Pinpoint the cell where the given text exists, returning its [x, y] midpoint coordinate. 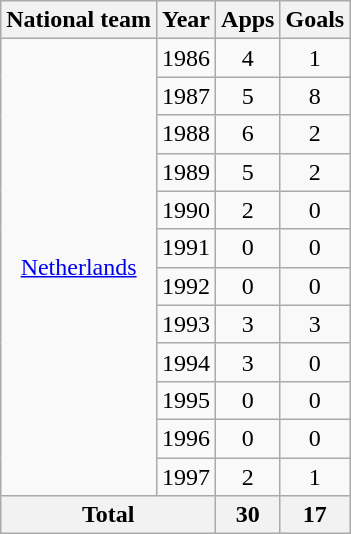
Total [108, 515]
1989 [186, 172]
Apps [248, 20]
4 [248, 58]
30 [248, 515]
1994 [186, 362]
Goals [315, 20]
1988 [186, 134]
1991 [186, 248]
17 [315, 515]
1986 [186, 58]
1996 [186, 438]
National team [79, 20]
1992 [186, 286]
1997 [186, 477]
1995 [186, 400]
1990 [186, 210]
Year [186, 20]
Netherlands [79, 268]
1993 [186, 324]
1987 [186, 96]
6 [248, 134]
8 [315, 96]
